Detect which cell encompasses the target text, then output its [X, Y] center coordinate. 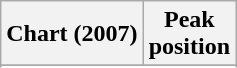
Peakposition [189, 34]
Chart (2007) [72, 34]
